Provide the (X, Y) coordinate of the cell's center where the given text is located.  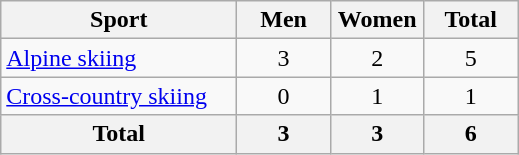
6 (471, 134)
Alpine skiing (119, 58)
Sport (119, 20)
0 (284, 96)
Men (284, 20)
Cross-country skiing (119, 96)
Women (377, 20)
5 (471, 58)
2 (377, 58)
